Capture the cell that displays the provided text and extract its (x, y) central coordinate. 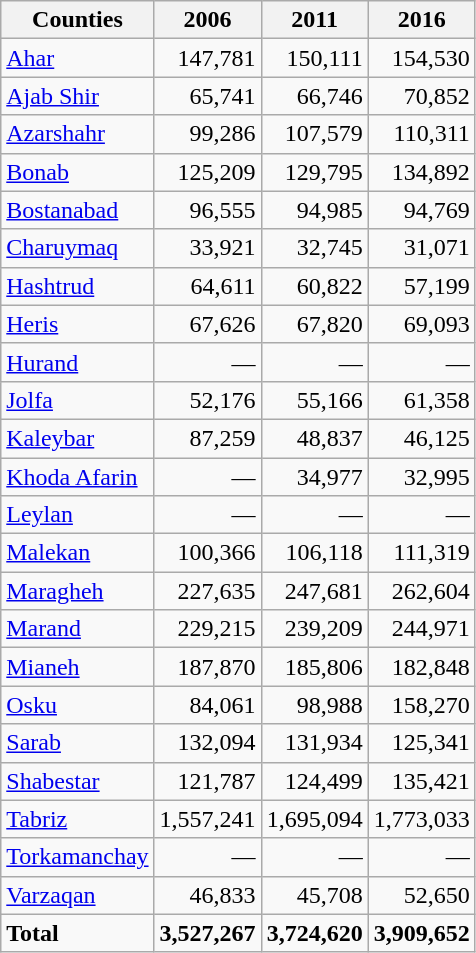
227,635 (208, 591)
52,176 (208, 400)
150,111 (314, 58)
46,125 (422, 438)
60,822 (314, 286)
55,166 (314, 400)
Khoda Afarin (78, 477)
Ahar (78, 58)
48,837 (314, 438)
1,557,241 (208, 819)
135,421 (422, 781)
Bonab (78, 172)
Hashtrud (78, 286)
Heris (78, 324)
Tabriz (78, 819)
94,985 (314, 210)
Sarab (78, 743)
132,094 (208, 743)
69,093 (422, 324)
Malekan (78, 553)
Mianeh (78, 667)
1,695,094 (314, 819)
2006 (208, 20)
Counties (78, 20)
134,892 (422, 172)
98,988 (314, 705)
147,781 (208, 58)
Charuymaq (78, 248)
Kaleybar (78, 438)
100,366 (208, 553)
129,795 (314, 172)
70,852 (422, 96)
185,806 (314, 667)
187,870 (208, 667)
32,745 (314, 248)
107,579 (314, 134)
64,611 (208, 286)
106,118 (314, 553)
Azarshahr (78, 134)
65,741 (208, 96)
Hurand (78, 362)
Shabestar (78, 781)
239,209 (314, 629)
66,746 (314, 96)
87,259 (208, 438)
46,833 (208, 895)
125,341 (422, 743)
Osku (78, 705)
3,724,620 (314, 933)
Ajab Shir (78, 96)
121,787 (208, 781)
3,527,267 (208, 933)
Total (78, 933)
31,071 (422, 248)
110,311 (422, 134)
229,215 (208, 629)
84,061 (208, 705)
96,555 (208, 210)
45,708 (314, 895)
124,499 (314, 781)
34,977 (314, 477)
244,971 (422, 629)
94,769 (422, 210)
3,909,652 (422, 933)
Torkamanchay (78, 857)
262,604 (422, 591)
2011 (314, 20)
67,820 (314, 324)
57,199 (422, 286)
247,681 (314, 591)
Leylan (78, 515)
111,319 (422, 553)
Bostanabad (78, 210)
33,921 (208, 248)
Maragheh (78, 591)
67,626 (208, 324)
99,286 (208, 134)
154,530 (422, 58)
Marand (78, 629)
52,650 (422, 895)
2016 (422, 20)
Varzaqan (78, 895)
182,848 (422, 667)
131,934 (314, 743)
1,773,033 (422, 819)
Jolfa (78, 400)
61,358 (422, 400)
125,209 (208, 172)
158,270 (422, 705)
32,995 (422, 477)
